Detect which cell encompasses the target text, then output its (X, Y) center coordinate. 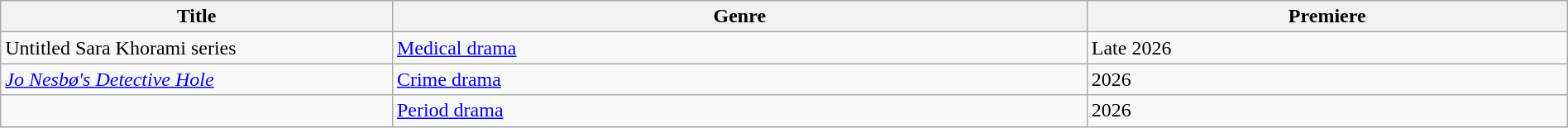
Jo Nesbø's Detective Hole (197, 79)
Medical drama (739, 48)
Crime drama (739, 79)
Late 2026 (1327, 48)
Period drama (739, 111)
Genre (739, 17)
Untitled Sara Khorami series (197, 48)
Title (197, 17)
Premiere (1327, 17)
